Search for the cell housing the specified text and yield its [X, Y] center coordinate. 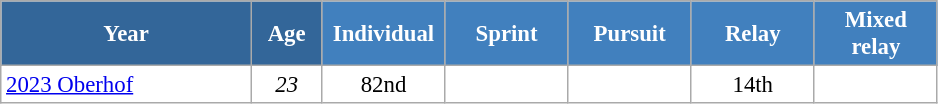
14th [752, 85]
82nd [384, 85]
Year [126, 34]
Pursuit [630, 34]
23 [286, 85]
Mixed relay [876, 34]
Individual [384, 34]
Age [286, 34]
2023 Oberhof [126, 85]
Sprint [506, 34]
Relay [752, 34]
